Find where the given text appears and provide that cell's center as [X, Y] coordinate. 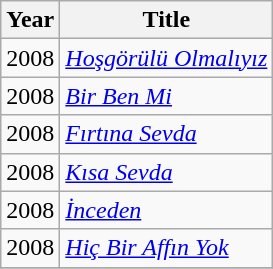
Hiç Bir Affın Yok [166, 248]
Hoşgörülü Olmalıyız [166, 58]
Title [166, 20]
Bir Ben Mi [166, 96]
İnceden [166, 210]
Year [30, 20]
Kısa Sevda [166, 172]
Fırtına Sevda [166, 134]
